Return [X, Y] of the center of cell containing provided text 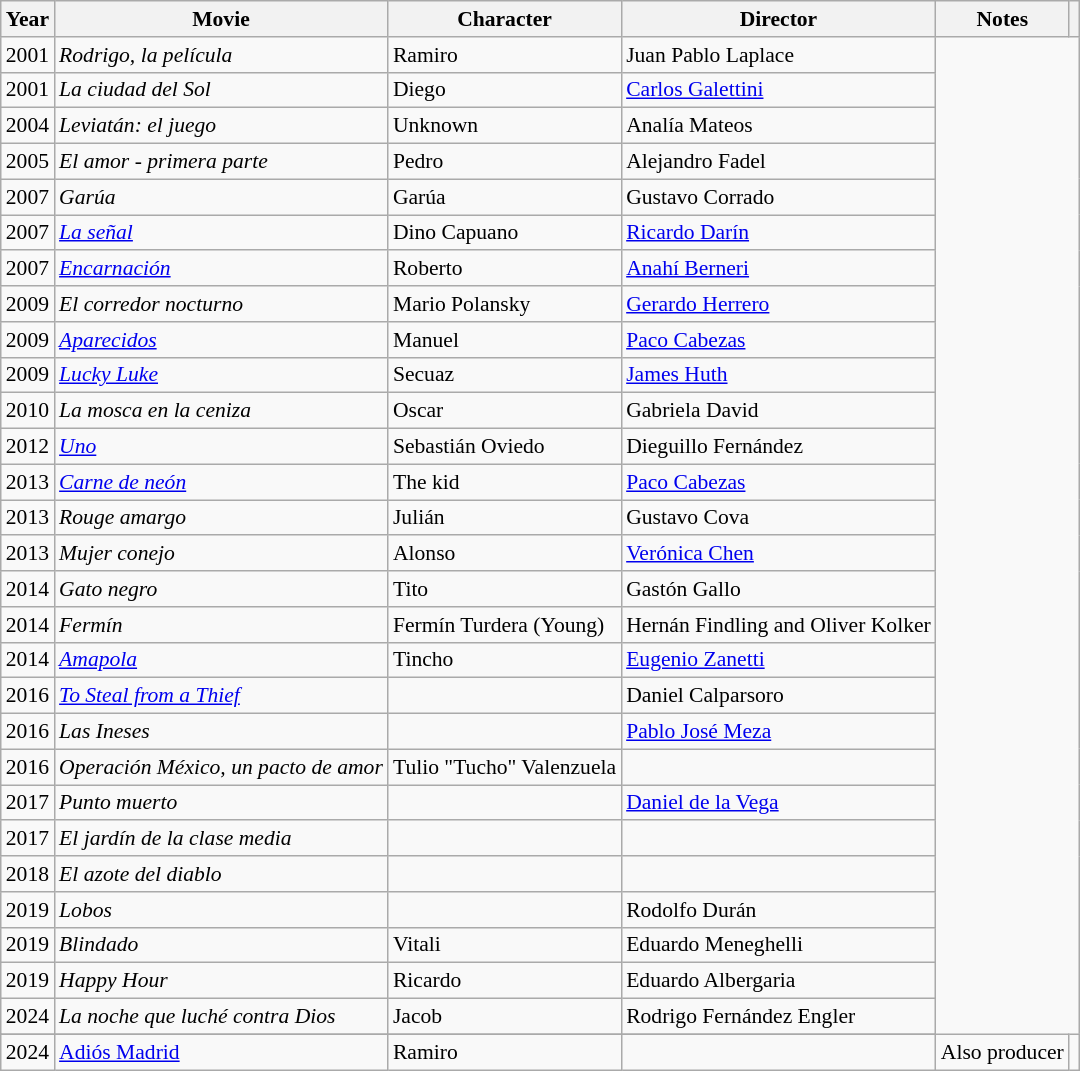
Operación México, un pacto de amor [221, 767]
Lucky Luke [221, 375]
Alonso [504, 554]
Tulio "Tucho" Valenzuela [504, 767]
Fermín Turdera (Young) [504, 625]
2010 [28, 411]
Roberto [504, 269]
Eduardo Albergaria [778, 981]
The kid [504, 482]
Anahí Berneri [778, 269]
Analía Mateos [778, 126]
Lobos [221, 910]
2018 [28, 874]
Rouge amargo [221, 518]
Mario Polansky [504, 304]
Notes [1002, 19]
Dino Capuano [504, 233]
Julián [504, 518]
Year [28, 19]
Director [778, 19]
Daniel de la Vega [778, 803]
Fermín [221, 625]
Secuaz [504, 375]
Alejandro Fadel [778, 162]
Ricardo [504, 981]
Juan Pablo Laplace [778, 55]
Tito [504, 589]
Vitali [504, 945]
Gustavo Corrado [778, 197]
Las Ineses [221, 732]
Verónica Chen [778, 554]
Adiós Madrid [221, 1052]
Sebastián Oviedo [504, 447]
La noche que luché contra Dios [221, 1017]
Rodrigo Fernández Engler [778, 1017]
La señal [221, 233]
Pedro [504, 162]
El amor - primera parte [221, 162]
Daniel Calparsoro [778, 696]
Unknown [504, 126]
Carlos Galettini [778, 90]
Pablo José Meza [778, 732]
Gustavo Cova [778, 518]
Dieguillo Fernández [778, 447]
Gabriela David [778, 411]
Eugenio Zanetti [778, 660]
To Steal from a Thief [221, 696]
Ricardo Darín [778, 233]
Oscar [504, 411]
Hernán Findling and Oliver Kolker [778, 625]
Also producer [1002, 1052]
El azote del diablo [221, 874]
Character [504, 19]
Movie [221, 19]
Rodrigo, la película [221, 55]
Amapola [221, 660]
Gato negro [221, 589]
2004 [28, 126]
El corredor nocturno [221, 304]
La ciudad del Sol [221, 90]
Blindado [221, 945]
Leviatán: el juego [221, 126]
Encarnación [221, 269]
2012 [28, 447]
Uno [221, 447]
Rodolfo Durán [778, 910]
Tincho [504, 660]
El jardín de la clase media [221, 839]
Punto muerto [221, 803]
Jacob [504, 1017]
Gastón Gallo [778, 589]
Manuel [504, 340]
James Huth [778, 375]
Carne de neón [221, 482]
Diego [504, 90]
Eduardo Meneghelli [778, 945]
Gerardo Herrero [778, 304]
La mosca en la ceniza [221, 411]
2005 [28, 162]
Mujer conejo [221, 554]
Happy Hour [221, 981]
Aparecidos [221, 340]
